From the cell containing the given text, extract its center point as [x, y] coordinate. 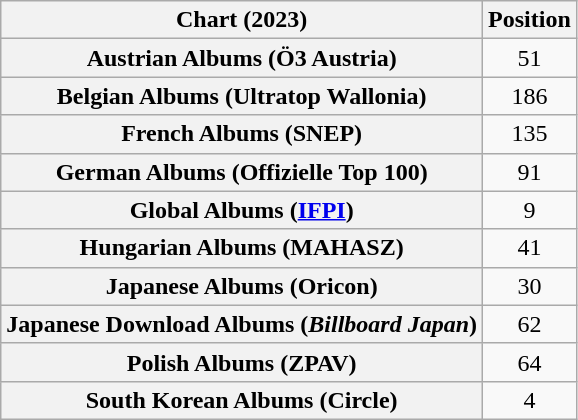
South Korean Albums (Circle) [242, 400]
41 [530, 248]
91 [530, 172]
Belgian Albums (Ultratop Wallonia) [242, 96]
186 [530, 96]
64 [530, 362]
9 [530, 210]
Hungarian Albums (MAHASZ) [242, 248]
30 [530, 286]
Japanese Download Albums (Billboard Japan) [242, 324]
Polish Albums (ZPAV) [242, 362]
135 [530, 134]
German Albums (Offizielle Top 100) [242, 172]
Chart (2023) [242, 20]
Japanese Albums (Oricon) [242, 286]
Global Albums (IFPI) [242, 210]
Austrian Albums (Ö3 Austria) [242, 58]
62 [530, 324]
4 [530, 400]
Position [530, 20]
51 [530, 58]
French Albums (SNEP) [242, 134]
